From the cell containing the given text, extract its center point as [x, y] coordinate. 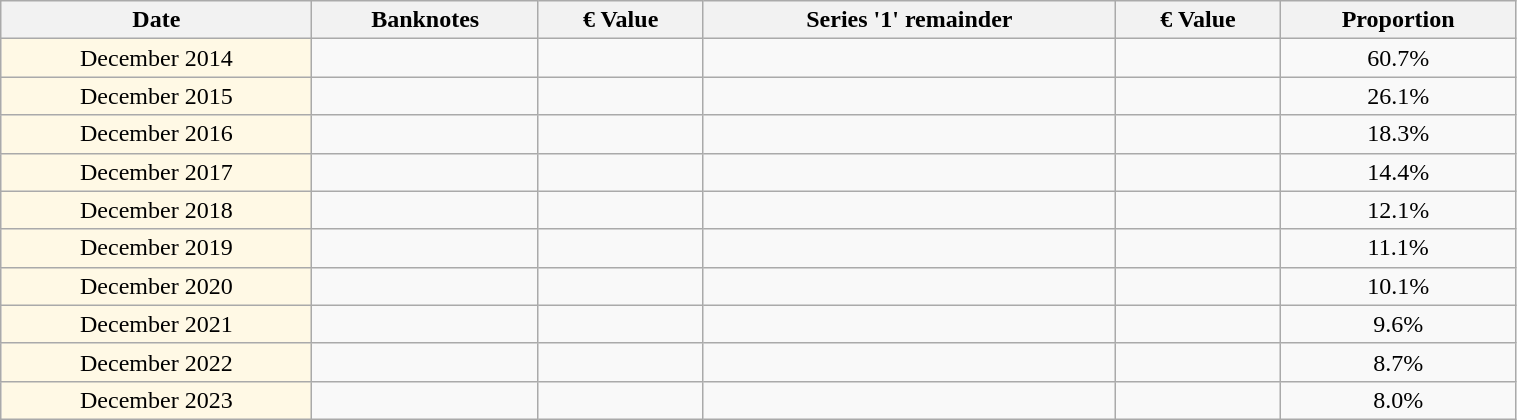
Proportion [1398, 20]
14.4% [1398, 172]
December 2014 [156, 58]
8.0% [1398, 400]
Date [156, 20]
26.1% [1398, 96]
11.1% [1398, 248]
December 2020 [156, 286]
December 2016 [156, 134]
60.7% [1398, 58]
10.1% [1398, 286]
December 2018 [156, 210]
December 2015 [156, 96]
8.7% [1398, 362]
December 2023 [156, 400]
Banknotes [425, 20]
Series '1' remainder [910, 20]
December 2017 [156, 172]
December 2019 [156, 248]
December 2022 [156, 362]
December 2021 [156, 324]
12.1% [1398, 210]
18.3% [1398, 134]
9.6% [1398, 324]
